For the text-containing cell, return its midpoint in [x, y] coordinate format. 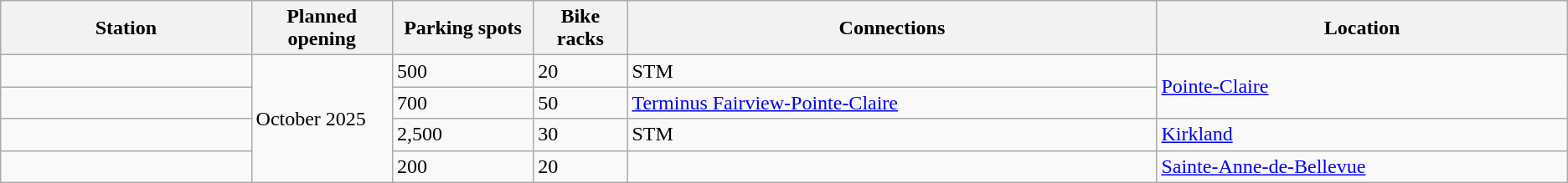
Parking spots [462, 28]
Bike racks [580, 28]
Connections [892, 28]
Station [126, 28]
700 [462, 103]
50 [580, 103]
2,500 [462, 135]
Planned opening [322, 28]
Kirkland [1362, 135]
Pointe-Claire [1362, 87]
Sainte-Anne-de-Bellevue [1362, 166]
30 [580, 135]
Location [1362, 28]
October 2025 [322, 119]
200 [462, 166]
Terminus Fairview-Pointe-Claire [892, 103]
500 [462, 71]
